Extract the (x, y) coordinate from the center of the cell holding the provided text.  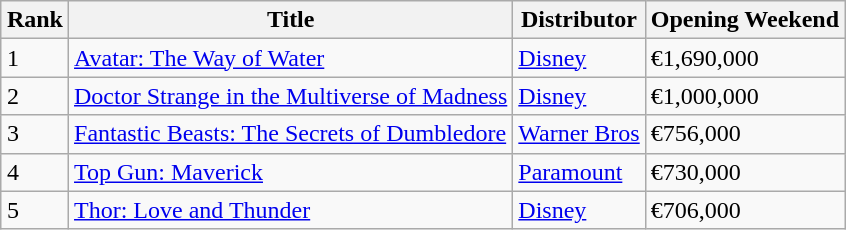
Opening Weekend (744, 20)
€706,000 (744, 210)
€1,690,000 (744, 58)
Thor: Love and Thunder (291, 210)
Warner Bros (579, 134)
1 (34, 58)
Rank (34, 20)
2 (34, 96)
Fantastic Beasts: The Secrets of Dumbledore (291, 134)
Doctor Strange in the Multiverse of Madness (291, 96)
Paramount (579, 172)
Title (291, 20)
Distributor (579, 20)
4 (34, 172)
€730,000 (744, 172)
3 (34, 134)
5 (34, 210)
Avatar: The Way of Water (291, 58)
€756,000 (744, 134)
Top Gun: Maverick (291, 172)
€1,000,000 (744, 96)
